Return [x, y] of the center of cell containing provided text 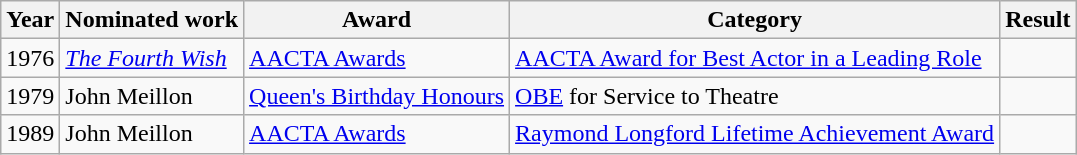
Result [1038, 20]
1976 [30, 58]
1989 [30, 134]
Queen's Birthday Honours [377, 96]
Raymond Longford Lifetime Achievement Award [755, 134]
Category [755, 20]
1979 [30, 96]
Year [30, 20]
The Fourth Wish [152, 58]
Award [377, 20]
AACTA Award for Best Actor in a Leading Role [755, 58]
OBE for Service to Theatre [755, 96]
Nominated work [152, 20]
